Scan for the cell matching the given text and deliver its (x, y) coordinate at center. 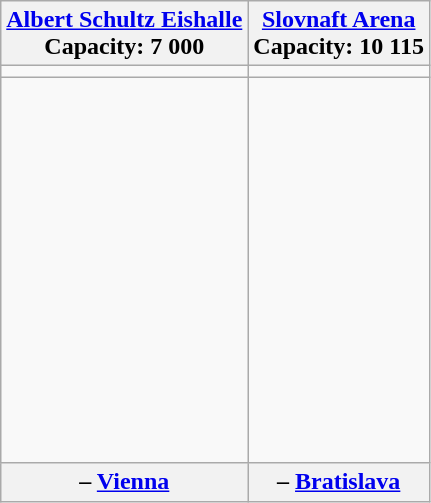
– Vienna (124, 482)
Albert Schultz EishalleCapacity: 7 000 (124, 34)
Slovnaft ArenaCapacity: 10 115 (339, 34)
– Bratislava (339, 482)
